Extract the [x, y] coordinate from the center of the cell holding the provided text.  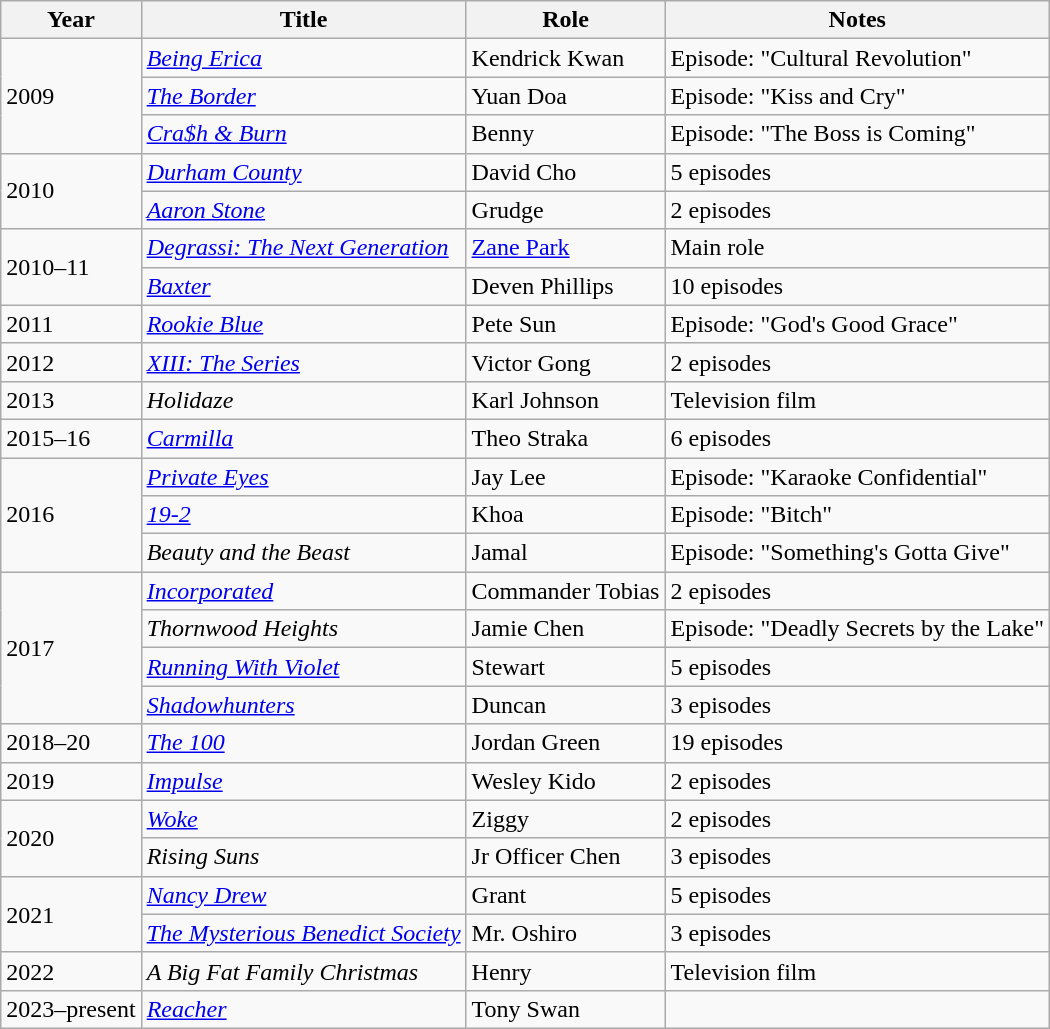
Nancy Drew [304, 895]
Henry [566, 971]
Episode: "Cultural Revolution" [858, 58]
Aaron Stone [304, 210]
Benny [566, 134]
Being Erica [304, 58]
Beauty and the Beast [304, 553]
2019 [71, 781]
2012 [71, 362]
Jr Officer Chen [566, 857]
Kendrick Kwan [566, 58]
Theo Straka [566, 438]
2017 [71, 648]
2010 [71, 191]
Cra$h & Burn [304, 134]
Rookie Blue [304, 324]
A Big Fat Family Christmas [304, 971]
Running With Violet [304, 667]
Episode: "Bitch" [858, 515]
Episode: "Something's Gotta Give" [858, 553]
Private Eyes [304, 477]
Episode: "Kiss and Cry" [858, 96]
Incorporated [304, 591]
Stewart [566, 667]
Role [566, 20]
Ziggy [566, 819]
Khoa [566, 515]
2010–11 [71, 267]
Main role [858, 248]
Shadowhunters [304, 705]
2021 [71, 914]
Durham County [304, 172]
6 episodes [858, 438]
Notes [858, 20]
The Mysterious Benedict Society [304, 933]
Impulse [304, 781]
Episode: "The Boss is Coming" [858, 134]
2009 [71, 96]
Victor Gong [566, 362]
Degrassi: The Next Generation [304, 248]
2013 [71, 400]
Holidaze [304, 400]
Pete Sun [566, 324]
Yuan Doa [566, 96]
Thornwood Heights [304, 629]
Jamal [566, 553]
The Border [304, 96]
Zane Park [566, 248]
Jay Lee [566, 477]
2023–present [71, 1009]
Episode: "Deadly Secrets by the Lake" [858, 629]
XIII: The Series [304, 362]
Wesley Kido [566, 781]
2011 [71, 324]
Title [304, 20]
Year [71, 20]
Carmilla [304, 438]
2020 [71, 838]
2015–16 [71, 438]
2016 [71, 515]
2022 [71, 971]
19 episodes [858, 743]
Duncan [566, 705]
Woke [304, 819]
Episode: "God's Good Grace" [858, 324]
The 100 [304, 743]
Jordan Green [566, 743]
Grant [566, 895]
Rising Suns [304, 857]
Reacher [304, 1009]
Deven Phillips [566, 286]
Grudge [566, 210]
Tony Swan [566, 1009]
Baxter [304, 286]
Mr. Oshiro [566, 933]
10 episodes [858, 286]
19-2 [304, 515]
Commander Tobias [566, 591]
Karl Johnson [566, 400]
Episode: "Karaoke Confidential" [858, 477]
David Cho [566, 172]
2018–20 [71, 743]
Jamie Chen [566, 629]
